Scan for the cell matching the given text and deliver its [x, y] coordinate at center. 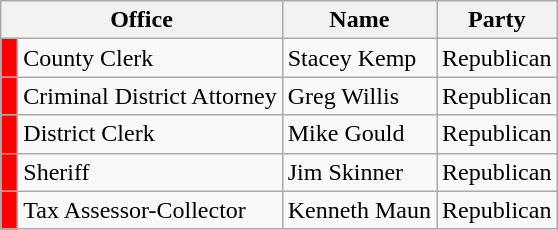
County Clerk [150, 58]
Criminal District Attorney [150, 96]
District Clerk [150, 134]
Mike Gould [359, 134]
Party [497, 20]
Tax Assessor-Collector [150, 210]
Office [142, 20]
Stacey Kemp [359, 58]
Greg Willis [359, 96]
Kenneth Maun [359, 210]
Name [359, 20]
Jim Skinner [359, 172]
Sheriff [150, 172]
